Return [x, y] of the center of cell containing provided text 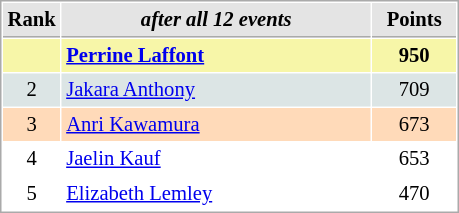
4 [32, 158]
Elizabeth Lemley [216, 194]
Jakara Anthony [216, 90]
470 [414, 194]
653 [414, 158]
Points [414, 20]
Perrine Laffont [216, 56]
950 [414, 56]
5 [32, 194]
709 [414, 90]
673 [414, 124]
Anri Kawamura [216, 124]
Jaelin Kauf [216, 158]
2 [32, 90]
3 [32, 124]
after all 12 events [216, 20]
Rank [32, 20]
